Search for the cell housing the specified text and yield its [X, Y] center coordinate. 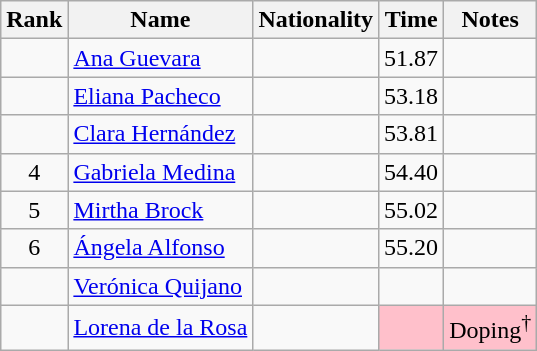
Ana Guevara [160, 58]
Name [160, 20]
Mirtha Brock [160, 210]
Time [412, 20]
Nationality [316, 20]
Doping† [490, 328]
Gabriela Medina [160, 172]
Eliana Pacheco [160, 96]
53.18 [412, 96]
6 [34, 248]
51.87 [412, 58]
53.81 [412, 134]
5 [34, 210]
Rank [34, 20]
54.40 [412, 172]
4 [34, 172]
Ángela Alfonso [160, 248]
Notes [490, 20]
Lorena de la Rosa [160, 328]
Clara Hernández [160, 134]
Verónica Quijano [160, 286]
55.02 [412, 210]
55.20 [412, 248]
